Scan for the cell matching the given text and deliver its (x, y) coordinate at center. 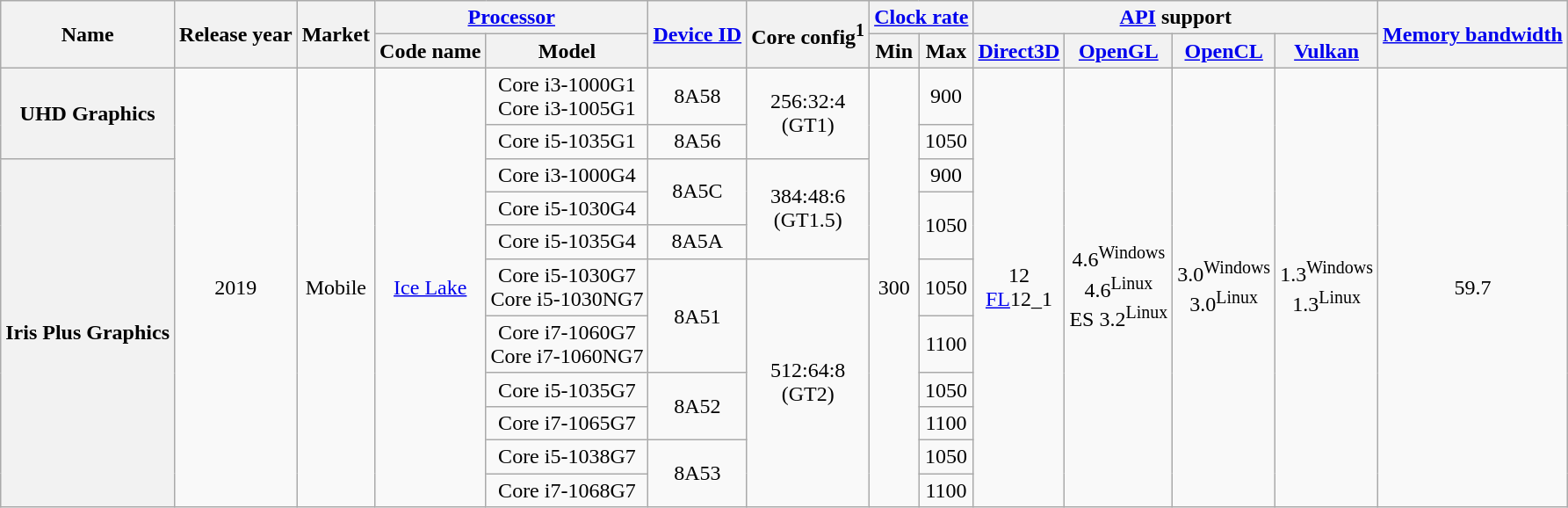
Mobile (336, 287)
12 FL12_1 (1019, 287)
512:64:8(GT2) (808, 382)
3.0Windows 3.0Linux (1225, 287)
300 (894, 287)
Processor (511, 18)
Direct3D (1019, 51)
Release year (236, 34)
8A5A (697, 242)
Code name (430, 51)
Core i5-1030G7Core i5-1030NG7 (567, 287)
Device ID (697, 34)
Market (336, 34)
Core i3-1000G1Core i3-1005G1 (567, 97)
256:32:4(GT1) (808, 112)
Core i7-1068G7 (567, 490)
Ice Lake (430, 287)
1.3Windows 1.3Linux (1326, 287)
8A58 (697, 97)
Core i7-1065G7 (567, 423)
Model (567, 51)
Core i5-1038G7 (567, 456)
Core i5-1035G7 (567, 389)
Clock rate (921, 18)
Core config1 (808, 34)
Min (894, 51)
8A56 (697, 142)
4.6Windows 4.6Linux ES 3.2Linux (1119, 287)
Name (88, 34)
8A52 (697, 406)
API support (1175, 18)
Max (946, 51)
2019 (236, 287)
59.7 (1473, 287)
8A53 (697, 473)
OpenGL (1119, 51)
OpenCL (1225, 51)
384:48:6(GT1.5) (808, 208)
Vulkan (1326, 51)
Core i5-1030G4 (567, 208)
Core i5-1035G1 (567, 142)
Core i3-1000G4 (567, 175)
Memory bandwidth (1473, 34)
8A5C (697, 192)
Core i5-1035G4 (567, 242)
8A51 (697, 316)
UHD Graphics (88, 112)
Iris Plus Graphics (88, 332)
Core i7-1060G7Core i7-1060NG7 (567, 345)
